For the text-containing cell, return its midpoint in (x, y) coordinate format. 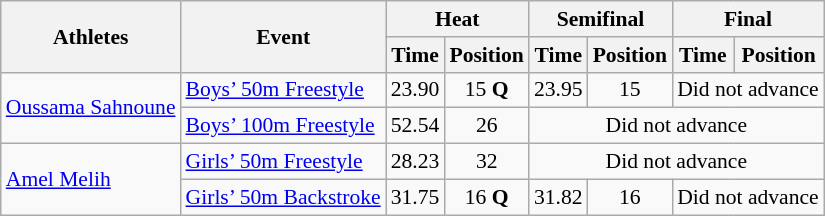
15 (630, 90)
16 (630, 197)
16 Q (486, 197)
52.54 (416, 126)
Boys’ 100m Freestyle (284, 126)
Oussama Sahnoune (91, 108)
23.95 (558, 90)
Heat (458, 19)
Event (284, 36)
Athletes (91, 36)
Final (748, 19)
23.90 (416, 90)
28.23 (416, 162)
26 (486, 126)
15 Q (486, 90)
31.82 (558, 197)
31.75 (416, 197)
Girls’ 50m Backstroke (284, 197)
Semifinal (600, 19)
Boys’ 50m Freestyle (284, 90)
Amel Melih (91, 180)
Girls’ 50m Freestyle (284, 162)
32 (486, 162)
